Identify which cell holds the provided text, then report its [X, Y] central coordinate. 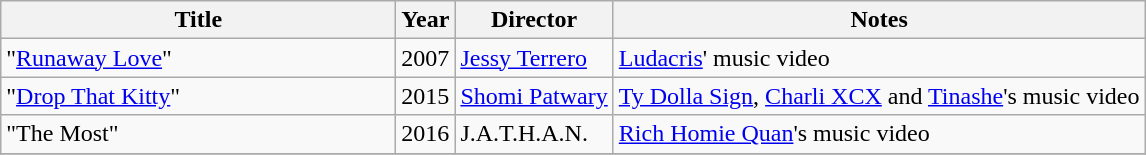
Rich Homie Quan's music video [879, 134]
Title [198, 20]
Shomi Patwary [534, 96]
Ludacris' music video [879, 58]
Jessy Terrero [534, 58]
2016 [426, 134]
2015 [426, 96]
"The Most" [198, 134]
Ty Dolla Sign, Charli XCX and Tinashe's music video [879, 96]
Year [426, 20]
Notes [879, 20]
Director [534, 20]
"Drop That Kitty" [198, 96]
2007 [426, 58]
"Runaway Love" [198, 58]
J.A.T.H.A.N. [534, 134]
